Scan for the cell matching the given text and deliver its [X, Y] coordinate at center. 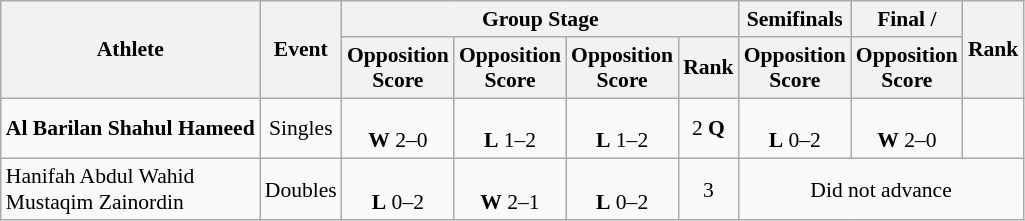
Hanifah Abdul WahidMustaqim Zainordin [130, 190]
Group Stage [540, 19]
Al Barilan Shahul Hameed [130, 128]
Doubles [301, 190]
2 Q [708, 128]
Athlete [130, 50]
Semifinals [795, 19]
W 2–1 [510, 190]
Did not advance [882, 190]
Event [301, 50]
Singles [301, 128]
Final / [907, 19]
3 [708, 190]
